Capture the cell that displays the provided text and extract its [x, y] central coordinate. 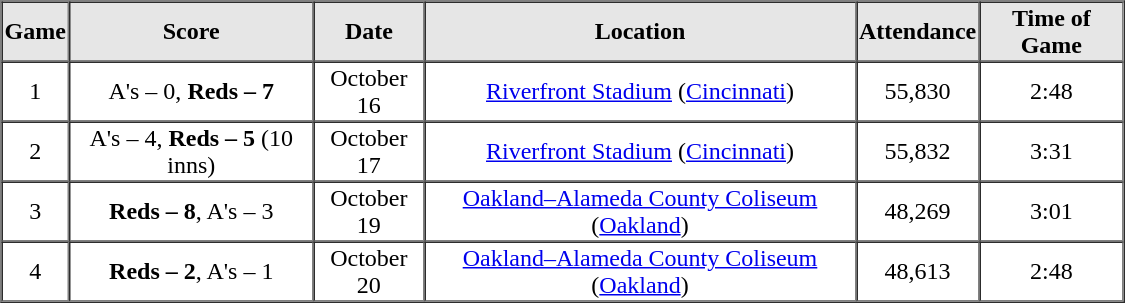
3:31 [1051, 152]
3 [36, 212]
Location [640, 32]
4 [36, 272]
48,269 [918, 212]
Reds – 8, A's – 3 [192, 212]
55,832 [918, 152]
Date [369, 32]
Reds – 2, A's – 1 [192, 272]
A's – 0, Reds – 7 [192, 92]
55,830 [918, 92]
Score [192, 32]
A's – 4, Reds – 5 (10 inns) [192, 152]
October 20 [369, 272]
Attendance [918, 32]
2 [36, 152]
1 [36, 92]
Time of Game [1051, 32]
October 16 [369, 92]
Game [36, 32]
October 19 [369, 212]
October 17 [369, 152]
48,613 [918, 272]
3:01 [1051, 212]
